Extract the (X, Y) coordinate from the center of the cell holding the provided text.  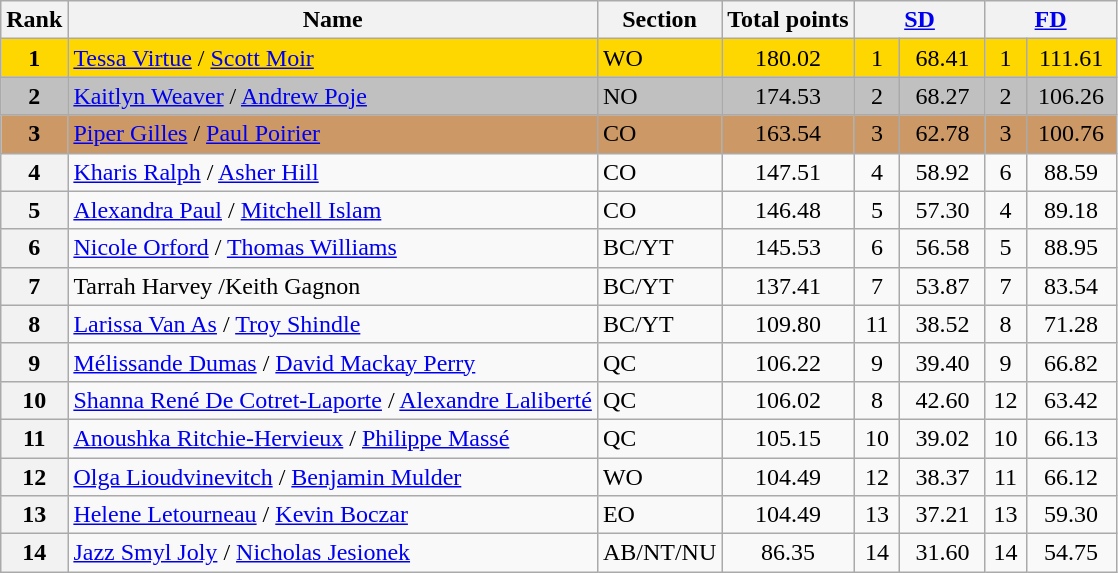
FD (1050, 20)
163.54 (788, 134)
39.02 (942, 438)
89.18 (1071, 210)
Tessa Virtue / Scott Moir (333, 58)
68.41 (942, 58)
Kharis Ralph / Asher Hill (333, 172)
137.41 (788, 286)
Jazz Smyl Joly / Nicholas Jesionek (333, 553)
SD (920, 20)
Tarrah Harvey /Keith Gagnon (333, 286)
AB/NT/NU (659, 553)
58.92 (942, 172)
Shanna René De Cotret-Laporte / Alexandre Laliberté (333, 400)
Kaitlyn Weaver / Andrew Poje (333, 96)
Mélissande Dumas / David Mackay Perry (333, 362)
63.42 (1071, 400)
174.53 (788, 96)
Rank (34, 20)
Helene Letourneau / Kevin Boczar (333, 515)
EO (659, 515)
71.28 (1071, 324)
88.95 (1071, 248)
68.27 (942, 96)
111.61 (1071, 58)
106.26 (1071, 96)
106.02 (788, 400)
53.87 (942, 286)
56.58 (942, 248)
42.60 (942, 400)
145.53 (788, 248)
NO (659, 96)
147.51 (788, 172)
83.54 (1071, 286)
66.12 (1071, 477)
Section (659, 20)
88.59 (1071, 172)
106.22 (788, 362)
31.60 (942, 553)
59.30 (1071, 515)
66.13 (1071, 438)
Alexandra Paul / Mitchell Islam (333, 210)
38.37 (942, 477)
57.30 (942, 210)
Piper Gilles / Paul Poirier (333, 134)
Name (333, 20)
86.35 (788, 553)
Olga Lioudvinevitch / Benjamin Mulder (333, 477)
105.15 (788, 438)
146.48 (788, 210)
100.76 (1071, 134)
37.21 (942, 515)
66.82 (1071, 362)
Total points (788, 20)
Anoushka Ritchie-Hervieux / Philippe Massé (333, 438)
39.40 (942, 362)
109.80 (788, 324)
54.75 (1071, 553)
38.52 (942, 324)
Larissa Van As / Troy Shindle (333, 324)
Nicole Orford / Thomas Williams (333, 248)
62.78 (942, 134)
180.02 (788, 58)
